Return [X, Y] of the center of cell containing provided text 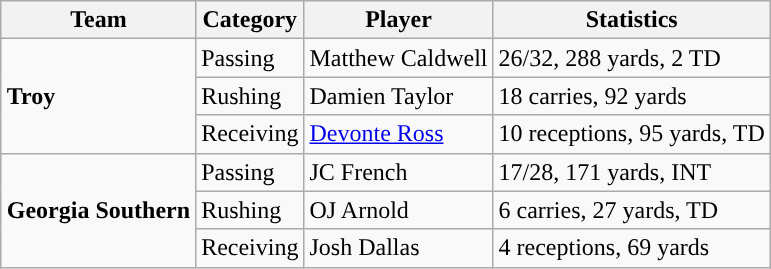
26/32, 288 yards, 2 TD [632, 58]
Category [250, 20]
OJ Arnold [398, 210]
Josh Dallas [398, 248]
17/28, 171 yards, INT [632, 172]
Devonte Ross [398, 134]
Team [98, 20]
Damien Taylor [398, 96]
Georgia Southern [98, 210]
4 receptions, 69 yards [632, 248]
6 carries, 27 yards, TD [632, 210]
JC French [398, 172]
Troy [98, 96]
Statistics [632, 20]
18 carries, 92 yards [632, 96]
Player [398, 20]
Matthew Caldwell [398, 58]
10 receptions, 95 yards, TD [632, 134]
